Return the (x, y) coordinate for the center point of the cell that contains the specified text.  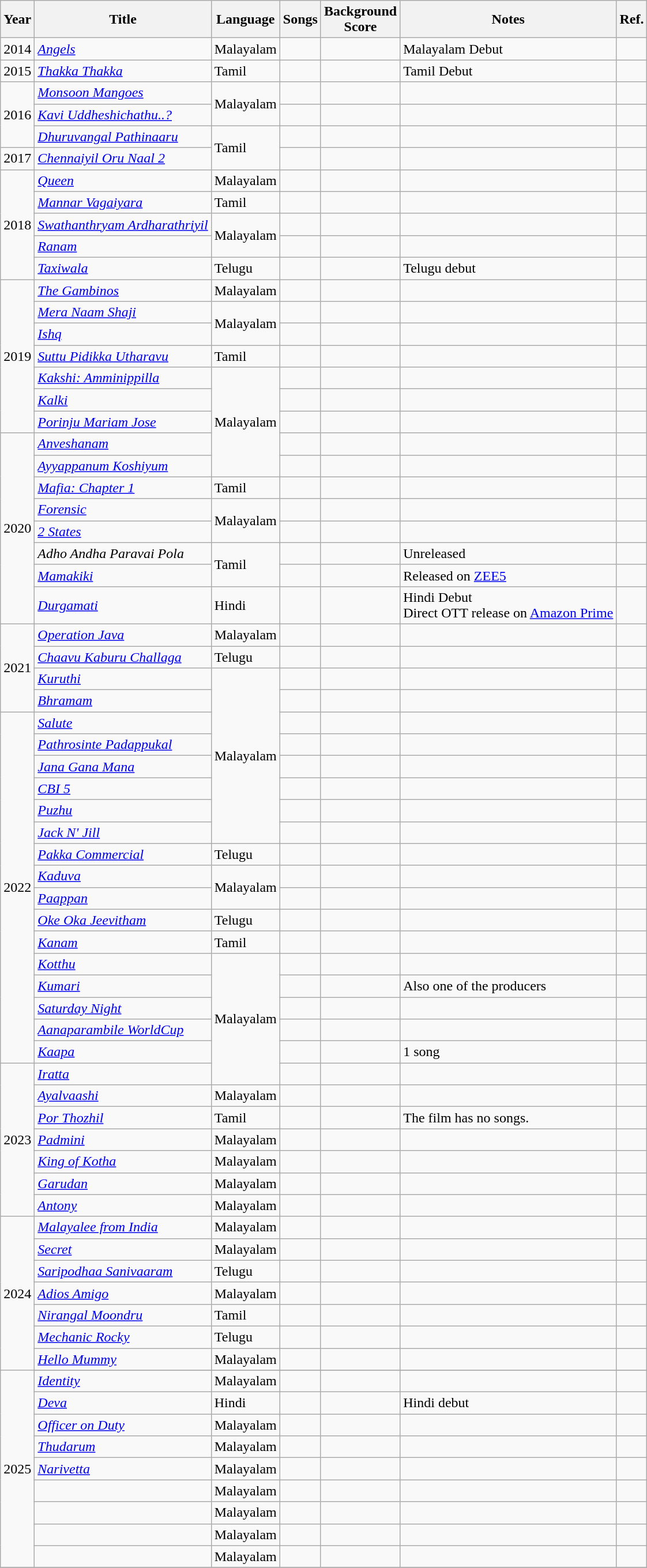
Forensic (123, 510)
Durgamati (123, 605)
Kanam (123, 942)
Malayalam Debut (509, 49)
Kaduva (123, 876)
2022 (17, 888)
2015 (17, 71)
2014 (17, 49)
Chaavu Kaburu Challaga (123, 657)
Kumari (123, 986)
Thakka Thakka (123, 71)
Puzhu (123, 811)
Mannar Vagaiyara (123, 202)
Thudarum (123, 1447)
Jack N' Jill (123, 832)
Queen (123, 180)
Hello Mummy (123, 1359)
King of Kotha (123, 1162)
Adho Andha Paravai Pola (123, 553)
Notes (509, 20)
Ranam (123, 246)
Pathrosinte Padappukal (123, 745)
Nirangal Moondru (123, 1315)
Por Thozhil (123, 1118)
Unreleased (509, 553)
2016 (17, 115)
Telugu debut (509, 268)
2025 (17, 1469)
2 States (123, 532)
Kakshi: Amminippilla (123, 378)
Year (17, 20)
Porinju Mariam Jose (123, 422)
Suttu Pidikka Utharavu (123, 356)
Oke Oka Jeevitham (123, 920)
Bhramam (123, 701)
Dhuruvangal Pathinaaru (123, 137)
Deva (123, 1403)
Operation Java (123, 635)
Kuruthi (123, 679)
Saturday Night (123, 1008)
Kotthu (123, 964)
The film has no songs. (509, 1118)
BackgroundScore (360, 20)
Salute (123, 723)
Angels (123, 49)
Malayalee from India (123, 1227)
Adios Amigo (123, 1293)
Iratta (123, 1074)
The Gambinos (123, 290)
Antony (123, 1205)
2017 (17, 159)
Songs (300, 20)
Mafia: Chapter 1 (123, 488)
Ayalvaashi (123, 1096)
Monsoon Mangoes (123, 93)
Secret (123, 1249)
Ref. (632, 20)
Tamil Debut (509, 71)
Garudan (123, 1183)
Mera Naam Shaji (123, 312)
1 song (509, 1052)
Also one of the producers (509, 986)
Padmini (123, 1140)
2020 (17, 529)
Kaapa (123, 1052)
Hindi debut (509, 1403)
Ishq (123, 334)
Paappan (123, 898)
2024 (17, 1293)
Saripodhaa Sanivaaram (123, 1271)
Kalki (123, 400)
2018 (17, 224)
Anveshanam (123, 444)
Jana Gana Mana (123, 767)
Mechanic Rocky (123, 1337)
Aanaparambile WorldCup (123, 1030)
Kavi Uddheshichathu..? (123, 115)
Mamakiki (123, 575)
2023 (17, 1140)
CBI 5 (123, 789)
Identity (123, 1381)
Pakka Commercial (123, 854)
Language (246, 20)
Taxiwala (123, 268)
2019 (17, 356)
Hindi DebutDirect OTT release on Amazon Prime (509, 605)
Title (123, 20)
Narivetta (123, 1469)
2021 (17, 668)
Ayyappanum Koshiyum (123, 466)
Chennaiyil Oru Naal 2 (123, 159)
Released on ZEE5 (509, 575)
Officer on Duty (123, 1425)
Swathanthryam Ardharathriyil (123, 224)
